Capture the cell that displays the provided text and extract its [x, y] central coordinate. 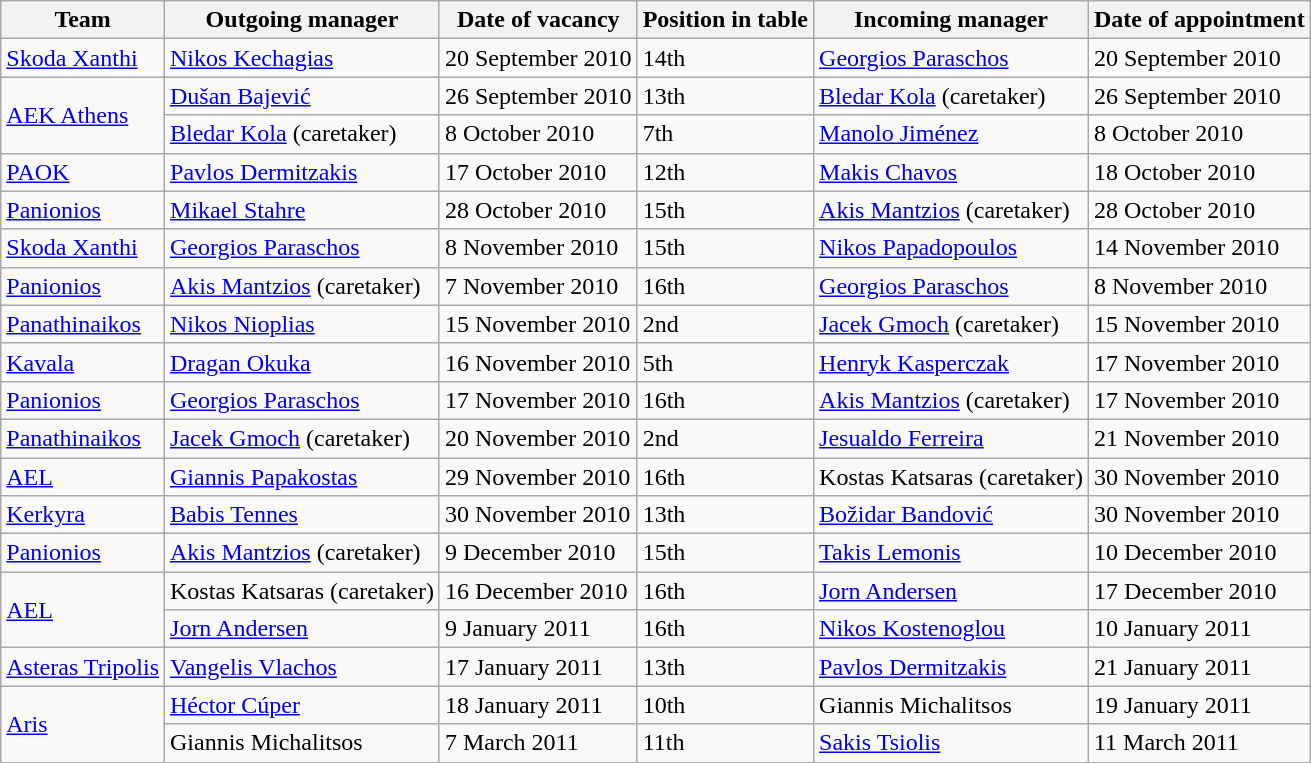
11th [725, 743]
18 January 2011 [538, 705]
Date of vacancy [538, 20]
Asteras Tripolis [83, 667]
17 January 2011 [538, 667]
Kavala [83, 362]
Outgoing manager [302, 20]
Mikael Stahre [302, 210]
19 January 2011 [1199, 705]
16 December 2010 [538, 591]
Božidar Bandović [952, 515]
9 December 2010 [538, 553]
20 November 2010 [538, 438]
10 January 2011 [1199, 629]
Kerkyra [83, 515]
Team [83, 20]
Position in table [725, 20]
Vangelis Vlachos [302, 667]
14th [725, 58]
Dragan Okuka [302, 362]
Dušan Bajević [302, 96]
7th [725, 134]
Takis Lemonis [952, 553]
14 November 2010 [1199, 248]
PAOK [83, 172]
Nikos Kechagias [302, 58]
21 November 2010 [1199, 438]
Nikos Kostenoglou [952, 629]
Sakis Tsiolis [952, 743]
Makis Chavos [952, 172]
Jesualdo Ferreira [952, 438]
10th [725, 705]
Héctor Cúper [302, 705]
10 December 2010 [1199, 553]
7 March 2011 [538, 743]
16 November 2010 [538, 362]
Manolo Jiménez [952, 134]
Incoming manager [952, 20]
7 November 2010 [538, 286]
Babis Tennes [302, 515]
12th [725, 172]
17 October 2010 [538, 172]
29 November 2010 [538, 477]
Henryk Kasperczak [952, 362]
9 January 2011 [538, 629]
Nikos Papadopoulos [952, 248]
Nikos Nioplias [302, 324]
Giannis Papakostas [302, 477]
18 October 2010 [1199, 172]
11 March 2011 [1199, 743]
Aris [83, 724]
21 January 2011 [1199, 667]
17 December 2010 [1199, 591]
5th [725, 362]
Date of appointment [1199, 20]
AEK Athens [83, 115]
